Provide the (X, Y) coordinate of the cell's center where the given text is located.  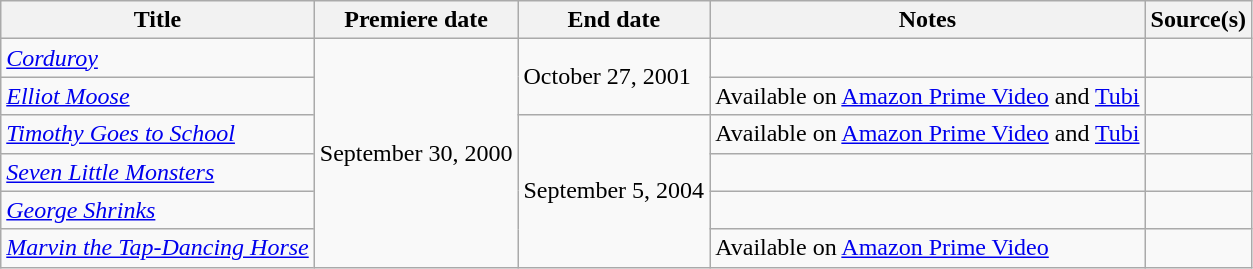
Corduroy (158, 58)
Timothy Goes to School (158, 134)
Title (158, 20)
Notes (928, 20)
Marvin the Tap-Dancing Horse (158, 248)
Available on Amazon Prime Video (928, 248)
Source(s) (1198, 20)
Premiere date (416, 20)
October 27, 2001 (614, 77)
September 30, 2000 (416, 153)
George Shrinks (158, 210)
End date (614, 20)
September 5, 2004 (614, 191)
Seven Little Monsters (158, 172)
Elliot Moose (158, 96)
